Extract the [X, Y] coordinate from the center of the cell holding the provided text.  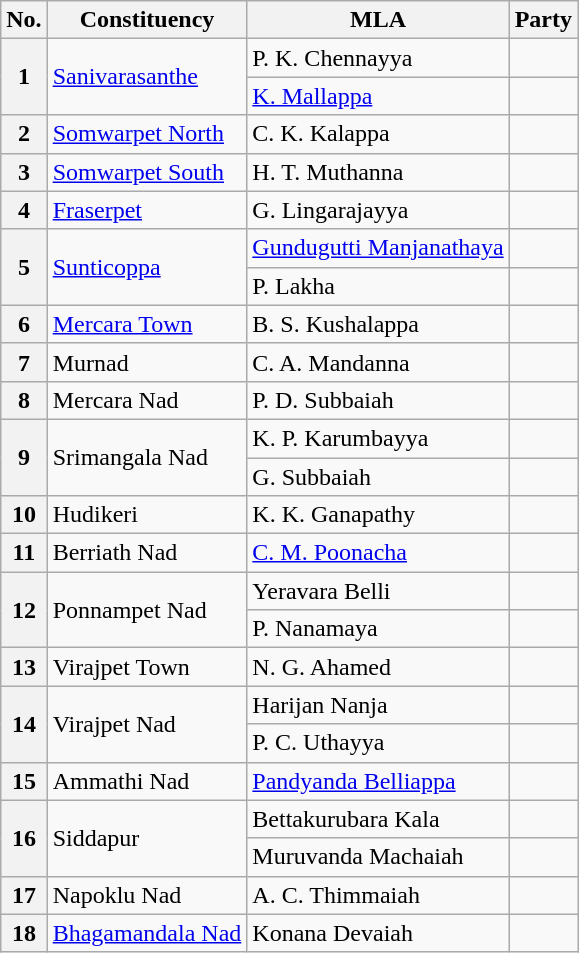
G. Subbaiah [378, 477]
Yeravara Belli [378, 591]
Constituency [147, 20]
8 [24, 400]
15 [24, 781]
Konana Devaiah [378, 933]
Mercara Town [147, 324]
Ponnampet Nad [147, 610]
C. A. Mandanna [378, 362]
4 [24, 210]
Bhagamandala Nad [147, 933]
1 [24, 77]
Napoklu Nad [147, 895]
Somwarpet North [147, 134]
B. S. Kushalappa [378, 324]
Hudikeri [147, 515]
C. M. Poonacha [378, 553]
P. K. Chennayya [378, 58]
13 [24, 667]
5 [24, 267]
P. Nanamaya [378, 629]
Virajpet Nad [147, 724]
9 [24, 457]
Sunticoppa [147, 267]
H. T. Muthanna [378, 172]
12 [24, 610]
P. C. Uthayya [378, 743]
P. Lakha [378, 286]
6 [24, 324]
17 [24, 895]
Pandyanda Belliappa [378, 781]
Gundugutti Manjanathaya [378, 248]
Srimangala Nad [147, 457]
Harijan Nanja [378, 705]
N. G. Ahamed [378, 667]
Berriath Nad [147, 553]
14 [24, 724]
Fraserpet [147, 210]
Muruvanda Machaiah [378, 857]
A. C. Thimmaiah [378, 895]
G. Lingarajayya [378, 210]
10 [24, 515]
P. D. Subbaiah [378, 400]
C. K. Kalappa [378, 134]
Sanivarasanthe [147, 77]
MLA [378, 20]
K. K. Ganapathy [378, 515]
11 [24, 553]
16 [24, 838]
Mercara Nad [147, 400]
Siddapur [147, 838]
Virajpet Town [147, 667]
Party [543, 20]
3 [24, 172]
Somwarpet South [147, 172]
No. [24, 20]
K. Mallappa [378, 96]
K. P. Karumbayya [378, 438]
2 [24, 134]
Ammathi Nad [147, 781]
7 [24, 362]
18 [24, 933]
Bettakurubara Kala [378, 819]
Murnad [147, 362]
